Return [x, y] of the center of cell containing provided text 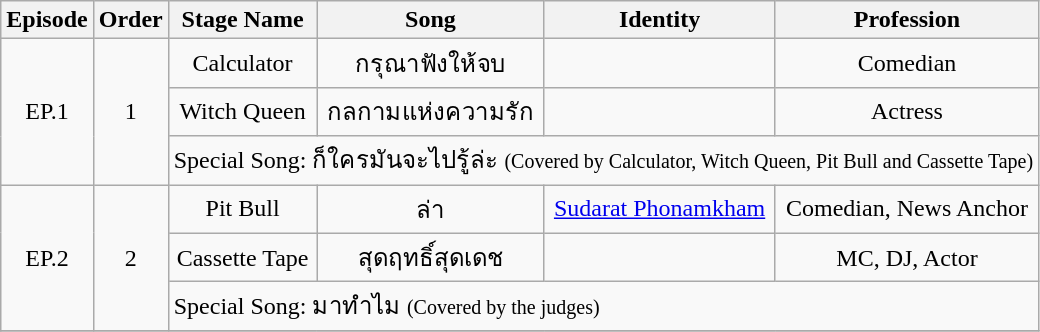
ล่า [430, 208]
MC, DJ, Actor [906, 258]
กลกามแห่งความรัก [430, 112]
Comedian [906, 64]
Comedian, News Anchor [906, 208]
Calculator [242, 64]
Identity [660, 20]
Special Song: มาทำไม (Covered by the judges) [603, 306]
Witch Queen [242, 112]
สุดฤทธิ์สุดเดช [430, 258]
Sudarat Phonamkham [660, 208]
EP.2 [47, 257]
กรุณาฟังให้จบ [430, 64]
Order [130, 20]
Actress [906, 112]
1 [130, 112]
Song [430, 20]
Pit Bull [242, 208]
Cassette Tape [242, 258]
Episode [47, 20]
EP.1 [47, 112]
2 [130, 257]
Stage Name [242, 20]
Special Song: ก็ใครมันจะไปรู้ล่ะ (Covered by Calculator, Witch Queen, Pit Bull and Cassette Tape) [603, 160]
Profession [906, 20]
